Return (x, y) of the center of cell containing provided text 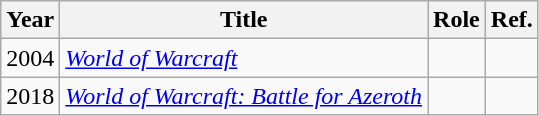
World of Warcraft: Battle for Azeroth (244, 96)
Ref. (512, 20)
2018 (30, 96)
Role (457, 20)
2004 (30, 58)
Year (30, 20)
World of Warcraft (244, 58)
Title (244, 20)
